From the cell containing the given text, extract its center point as [X, Y] coordinate. 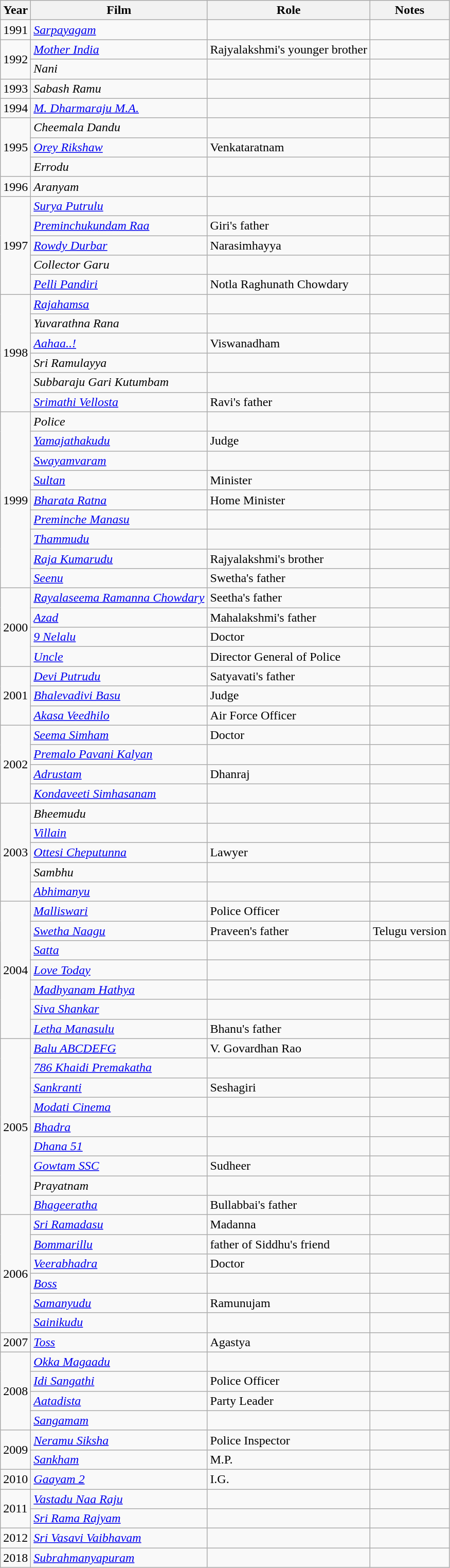
Gowtam SSC [119, 1166]
1997 [15, 245]
Bhanu's father [289, 1029]
Thammudu [119, 539]
Ramunujam [289, 1303]
Letha Manasulu [119, 1029]
Azad [119, 618]
Seshagiri [289, 1087]
Film [119, 10]
Police Inspector [289, 1440]
Rowdy Durbar [119, 245]
Lawyer [289, 852]
Sambhu [119, 872]
Sabash Ramu [119, 89]
2018 [15, 1558]
Mahalakshmi's father [289, 618]
Devi Putrudu [119, 676]
Swetha's father [289, 578]
Sankham [119, 1459]
1992 [15, 59]
M.P. [289, 1459]
Satta [119, 950]
Sri Vasavi Vaibhavam [119, 1538]
Dhanraj [289, 774]
Rajyalakshmi's younger brother [289, 49]
Villain [119, 833]
Swayamvaram [119, 461]
Aatadista [119, 1401]
Sri Ramulayya [119, 363]
786 Khaidi Premakatha [119, 1068]
Bheemudu [119, 813]
Bhageeratha [119, 1205]
9 Nelalu [119, 637]
Subrahmanyapuram [119, 1558]
Bommarillu [119, 1244]
Nani [119, 69]
Telugu version [410, 931]
Gaayam 2 [119, 1479]
Giri's father [289, 225]
Uncle [119, 657]
Swetha Naagu [119, 931]
Surya Putrulu [119, 206]
Premalo Pavani Kalyan [119, 754]
Bhalevadivi Basu [119, 696]
M. Dharmaraju M.A. [119, 108]
1994 [15, 108]
Sainikudu [119, 1323]
Rayalaseema Ramanna Chowdary [119, 598]
Narasimhayya [289, 245]
2004 [15, 970]
Bharata Ratna [119, 500]
Vastadu Naa Raju [119, 1499]
Police [119, 421]
Sultan [119, 480]
Dhana 51 [119, 1146]
V. Govardhan Rao [289, 1048]
2012 [15, 1538]
Kondaveeti Simhasanam [119, 794]
Orey Rikshaw [119, 147]
Minister [289, 480]
Okka Magaadu [119, 1362]
father of Siddhu's friend [289, 1244]
1991 [15, 30]
Notes [410, 10]
Modati Cinema [119, 1107]
Abhimanyu [119, 892]
Party Leader [289, 1401]
Veerabhadra [119, 1264]
Akasa Veedhilo [119, 715]
Sri Rama Rajyam [119, 1519]
Balu ABCDEFG [119, 1048]
Yamajathakudu [119, 441]
Director General of Police [289, 657]
Year [15, 10]
Agastya [289, 1342]
1999 [15, 500]
Seetha's father [289, 598]
Air Force Officer [289, 715]
Subbaraju Gari Kutumbam [119, 382]
2009 [15, 1450]
Prayatnam [119, 1185]
Venkataratnam [289, 147]
Aranyam [119, 186]
Ottesi Cheputunna [119, 852]
Collector Garu [119, 265]
Praveen's father [289, 931]
Mother India [119, 49]
Home Minister [289, 500]
Seema Simham [119, 735]
Aahaa..! [119, 343]
1998 [15, 353]
Satyavati's father [289, 676]
1993 [15, 89]
Yuvarathna Rana [119, 324]
2005 [15, 1127]
Sarpayagam [119, 30]
1995 [15, 147]
Idi Sangathi [119, 1381]
Preminche Manasu [119, 519]
Madhyanam Hathya [119, 990]
Cheemala Dandu [119, 128]
2006 [15, 1274]
I.G. [289, 1479]
Sudheer [289, 1166]
Viswanadham [289, 343]
Sri Ramadasu [119, 1225]
Siva Shankar [119, 1009]
Errodu [119, 167]
Toss [119, 1342]
2007 [15, 1342]
Sankranti [119, 1087]
Love Today [119, 970]
Srimathi Vellosta [119, 402]
2002 [15, 764]
1996 [15, 186]
Raja Kumarudu [119, 558]
Role [289, 10]
Sangamam [119, 1420]
2011 [15, 1509]
Madanna [289, 1225]
Rajahamsa [119, 304]
Pelli Pandiri [119, 285]
Boss [119, 1283]
2001 [15, 696]
Neramu Siksha [119, 1440]
2000 [15, 627]
Preminchukundam Raa [119, 225]
2003 [15, 852]
Ravi's father [289, 402]
Samanyudu [119, 1303]
Adrustam [119, 774]
Seenu [119, 578]
2008 [15, 1391]
Malliswari [119, 911]
Rajyalakshmi's brother [289, 558]
Bullabbai's father [289, 1205]
Notla Raghunath Chowdary [289, 285]
Bhadra [119, 1126]
2010 [15, 1479]
